Identify which cell holds the provided text, then report its [X, Y] central coordinate. 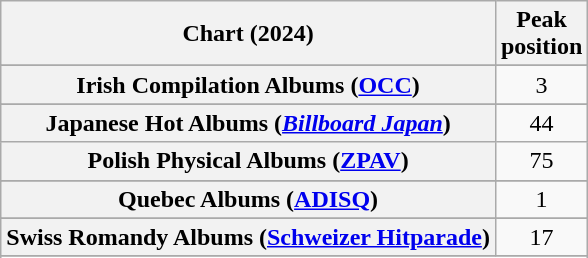
75 [541, 161]
Chart (2024) [248, 34]
44 [541, 123]
Polish Physical Albums (ZPAV) [248, 161]
Irish Compilation Albums (OCC) [248, 85]
Swiss Romandy Albums (Schweizer Hitparade) [248, 237]
Quebec Albums (ADISQ) [248, 199]
Japanese Hot Albums (Billboard Japan) [248, 123]
1 [541, 199]
Peakposition [541, 34]
17 [541, 237]
3 [541, 85]
